Extract the [X, Y] coordinate from the center of the cell holding the provided text.  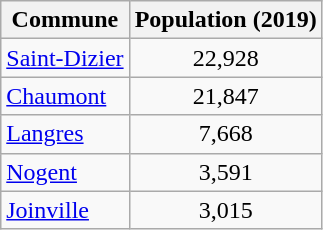
Joinville [65, 210]
Chaumont [65, 96]
Population (2019) [226, 20]
Commune [65, 20]
Langres [65, 134]
22,928 [226, 58]
21,847 [226, 96]
Nogent [65, 172]
3,591 [226, 172]
Saint-Dizier [65, 58]
7,668 [226, 134]
3,015 [226, 210]
